From the cell containing the given text, extract its center point as [X, Y] coordinate. 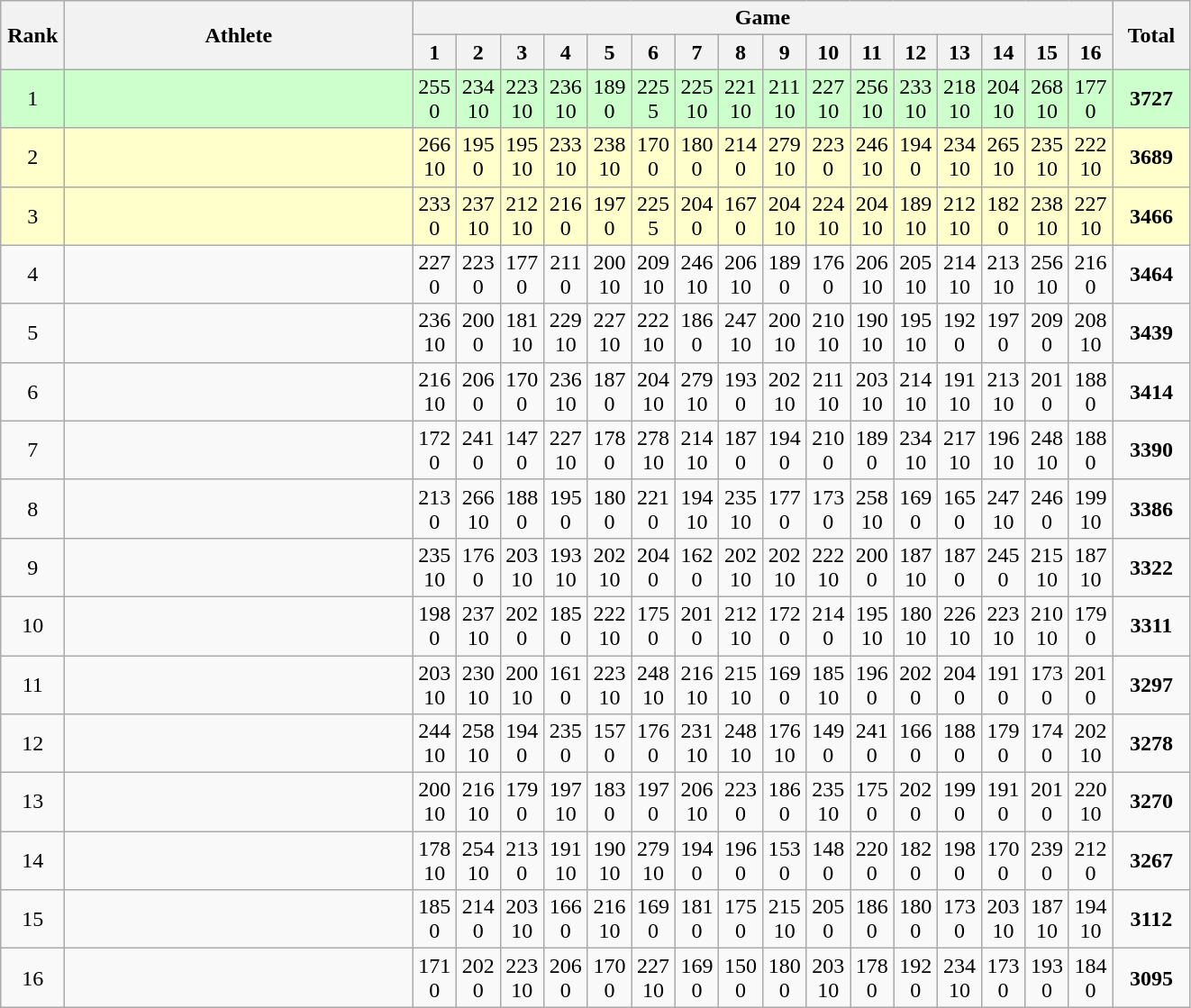
3095 [1151, 978]
1990 [960, 802]
3267 [1151, 861]
1710 [434, 978]
1610 [566, 685]
25410 [477, 861]
2200 [872, 861]
24410 [434, 744]
21810 [960, 99]
23110 [697, 744]
3466 [1151, 216]
3439 [1151, 333]
18110 [523, 333]
20910 [654, 274]
3464 [1151, 274]
3386 [1151, 508]
1500 [741, 978]
2050 [829, 919]
3112 [1151, 919]
2550 [434, 99]
17610 [784, 744]
27810 [654, 450]
2450 [1004, 568]
1670 [741, 216]
2210 [654, 508]
19310 [566, 568]
3390 [1151, 450]
23010 [477, 685]
Athlete [239, 35]
2270 [434, 274]
Rank [32, 35]
20510 [915, 274]
Game [762, 18]
3414 [1151, 391]
3727 [1151, 99]
2350 [566, 744]
18010 [915, 625]
1490 [829, 744]
19610 [1004, 450]
18910 [915, 216]
2100 [829, 450]
1620 [697, 568]
1840 [1090, 978]
26810 [1047, 99]
22610 [960, 625]
3297 [1151, 685]
2460 [1047, 508]
2110 [566, 274]
1480 [829, 861]
2330 [434, 216]
17810 [434, 861]
1650 [960, 508]
22910 [566, 333]
1530 [784, 861]
3311 [1151, 625]
22510 [697, 99]
22110 [741, 99]
19710 [566, 802]
1830 [609, 802]
22010 [1090, 802]
3270 [1151, 802]
18510 [829, 685]
2390 [1047, 861]
1740 [1047, 744]
26510 [1004, 157]
22410 [829, 216]
2120 [1090, 861]
Total [1151, 35]
1570 [609, 744]
2090 [1047, 333]
3689 [1151, 157]
3322 [1151, 568]
1810 [697, 919]
21710 [960, 450]
1470 [523, 450]
20810 [1090, 333]
3278 [1151, 744]
19910 [1090, 508]
